Detect which cell encompasses the target text, then output its [x, y] center coordinate. 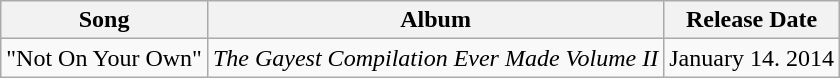
January 14. 2014 [752, 58]
Album [435, 20]
"Not On Your Own" [104, 58]
Release Date [752, 20]
Song [104, 20]
The Gayest Compilation Ever Made Volume II [435, 58]
